Output the [X, Y] coordinate of the center of the cell containing the given text.  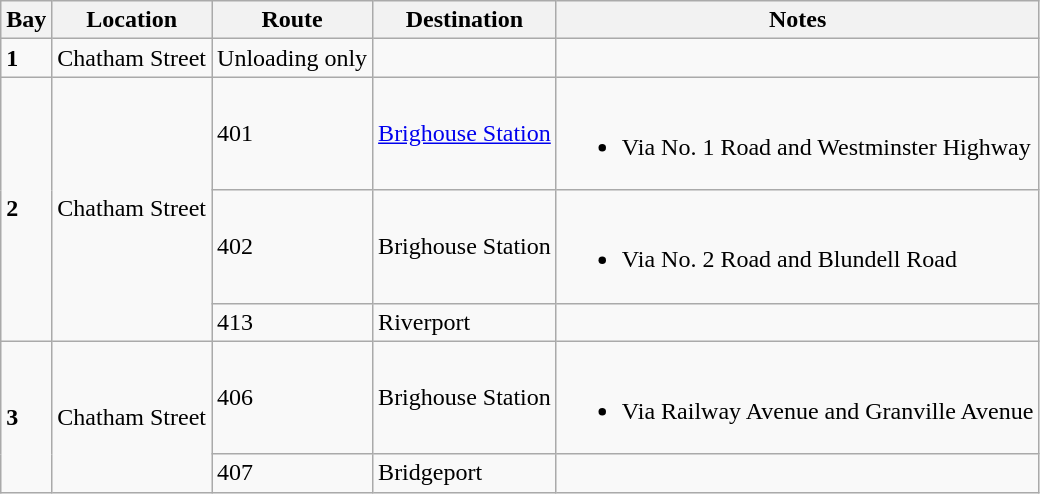
Via Railway Avenue and Granville Avenue [798, 398]
402 [292, 246]
Unloading only [292, 58]
407 [292, 473]
Riverport [465, 322]
Destination [465, 20]
413 [292, 322]
401 [292, 134]
2 [26, 209]
Bay [26, 20]
Via No. 1 Road and Westminster Highway [798, 134]
Route [292, 20]
Notes [798, 20]
Via No. 2 Road and Blundell Road [798, 246]
Location [132, 20]
3 [26, 416]
1 [26, 58]
406 [292, 398]
Bridgeport [465, 473]
